Pinpoint the cell where the given text exists, returning its [x, y] midpoint coordinate. 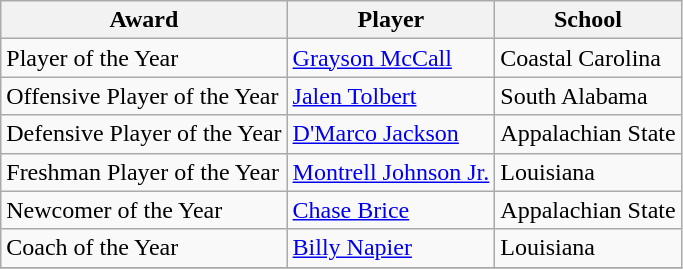
Player of the Year [144, 58]
D'Marco Jackson [391, 134]
Player [391, 20]
Montrell Johnson Jr. [391, 172]
Coastal Carolina [588, 58]
Billy Napier [391, 248]
Chase Brice [391, 210]
Offensive Player of the Year [144, 96]
Award [144, 20]
Grayson McCall [391, 58]
School [588, 20]
Coach of the Year [144, 248]
Defensive Player of the Year [144, 134]
Jalen Tolbert [391, 96]
Freshman Player of the Year [144, 172]
Newcomer of the Year [144, 210]
South Alabama [588, 96]
